Pinpoint the cell where the given text exists, returning its (x, y) midpoint coordinate. 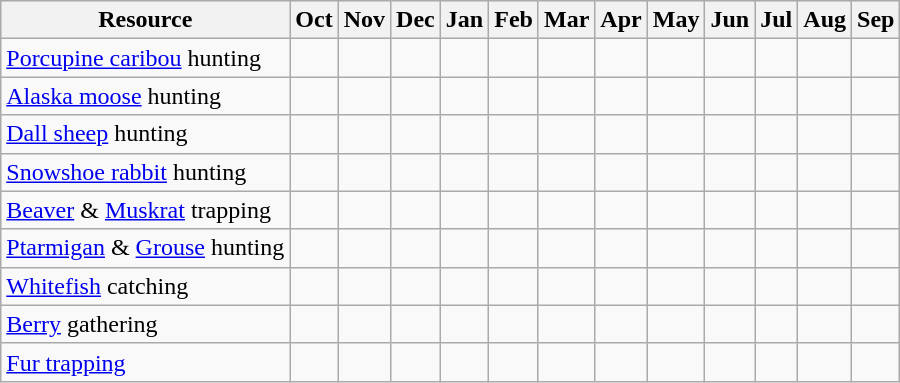
Apr (621, 20)
Resource (146, 20)
Dec (416, 20)
Jul (776, 20)
Jan (464, 20)
Sep (876, 20)
Dall sheep hunting (146, 134)
Feb (514, 20)
Nov (364, 20)
Alaska moose hunting (146, 96)
Aug (825, 20)
Beaver & Muskrat trapping (146, 210)
Jun (730, 20)
May (676, 20)
Porcupine caribou hunting (146, 58)
Oct (314, 20)
Mar (566, 20)
Snowshoe rabbit hunting (146, 172)
Fur trapping (146, 362)
Ptarmigan & Grouse hunting (146, 248)
Whitefish catching (146, 286)
Berry gathering (146, 324)
